Scan for the cell matching the given text and deliver its [x, y] coordinate at center. 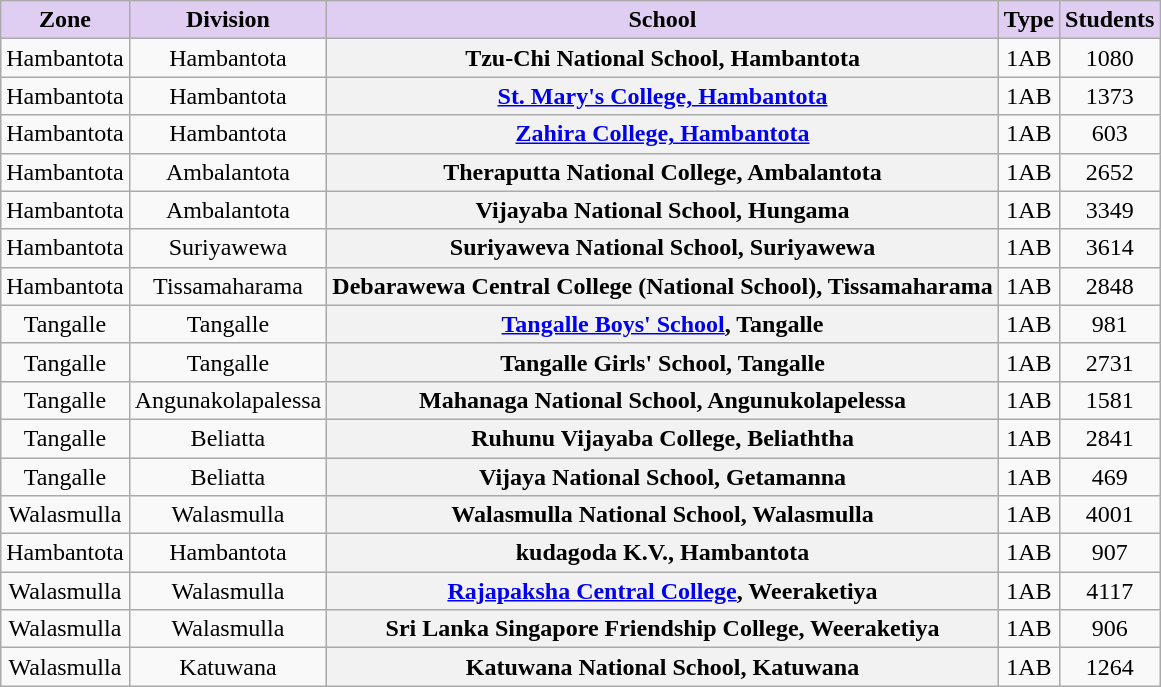
906 [1110, 629]
1080 [1110, 58]
Tangalle Girls' School, Tangalle [662, 362]
2841 [1110, 438]
3349 [1110, 210]
Students [1110, 20]
Rajapaksha Central College, Weeraketiya [662, 591]
Mahanaga National School, Angunukolapelessa [662, 400]
Division [228, 20]
Suriyaweva National School, Suriyawewa [662, 248]
Zahira College, Hambantota [662, 134]
603 [1110, 134]
Angunakolapalessa [228, 400]
907 [1110, 553]
1581 [1110, 400]
Sri Lanka Singapore Friendship College, Weeraketiya [662, 629]
Katuwana [228, 667]
1264 [1110, 667]
469 [1110, 477]
Theraputta National College, Ambalantota [662, 172]
1373 [1110, 96]
Vijaya National School, Getamanna [662, 477]
Debarawewa Central College (National School), Tissamaharama [662, 286]
Tzu-Chi National School, Hambantota [662, 58]
4117 [1110, 591]
Katuwana National School, Katuwana [662, 667]
Walasmulla National School, Walasmulla [662, 515]
2731 [1110, 362]
Ruhunu Vijayaba College, Beliaththa [662, 438]
2848 [1110, 286]
2652 [1110, 172]
St. Mary's College, Hambantota [662, 96]
Suriyawewa [228, 248]
981 [1110, 324]
Zone [65, 20]
Vijayaba National School, Hungama [662, 210]
4001 [1110, 515]
Tissamaharama [228, 286]
School [662, 20]
3614 [1110, 248]
Tangalle Boys' School, Tangalle [662, 324]
kudagoda K.V., Hambantota [662, 553]
Type [1028, 20]
